Extract the [x, y] coordinate from the center of the cell holding the provided text.  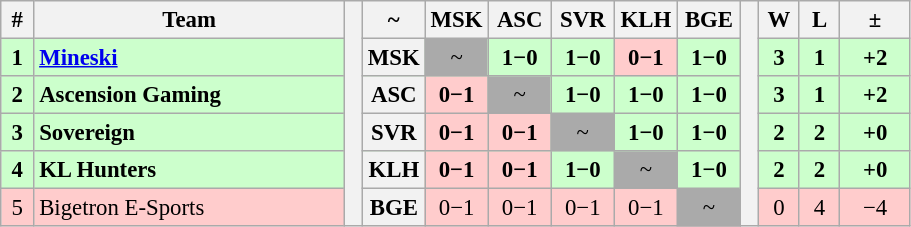
Mineski [190, 58]
Team [190, 20]
0 [780, 208]
Ascension Gaming [190, 95]
KL Hunters [190, 170]
± [876, 20]
W [780, 20]
# [18, 20]
Sovereign [190, 133]
L [820, 20]
−4 [876, 208]
Bigetron E-Sports [190, 208]
5 [18, 208]
